Find where the given text appears and provide that cell's center as (x, y) coordinate. 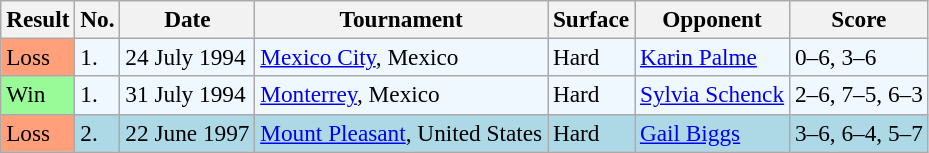
Tournament (402, 19)
3–6, 6–4, 5–7 (858, 133)
Karin Palme (712, 57)
Win (38, 95)
Date (188, 19)
Monterrey, Mexico (402, 95)
31 July 1994 (188, 95)
Opponent (712, 19)
Result (38, 19)
0–6, 3–6 (858, 57)
No. (98, 19)
2–6, 7–5, 6–3 (858, 95)
Mexico City, Mexico (402, 57)
22 June 1997 (188, 133)
2. (98, 133)
Sylvia Schenck (712, 95)
Surface (592, 19)
Mount Pleasant, United States (402, 133)
Gail Biggs (712, 133)
24 July 1994 (188, 57)
Score (858, 19)
